For the text-containing cell, return its midpoint in (x, y) coordinate format. 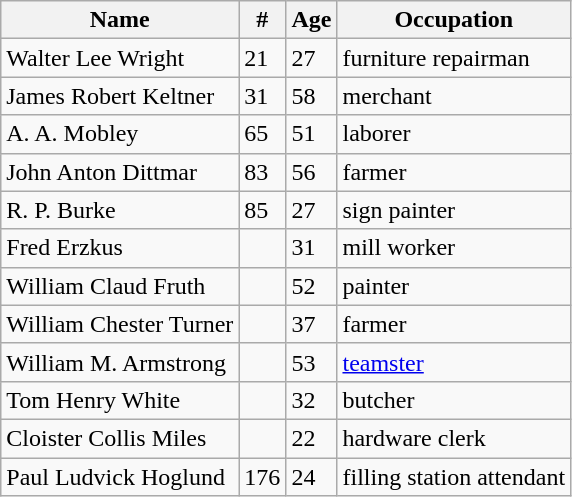
37 (312, 324)
A. A. Mobley (120, 134)
mill worker (454, 248)
32 (312, 400)
teamster (454, 362)
William Chester Turner (120, 324)
51 (312, 134)
sign painter (454, 210)
Paul Ludvick Hoglund (120, 477)
merchant (454, 96)
Tom Henry White (120, 400)
24 (312, 477)
William M. Armstrong (120, 362)
Name (120, 20)
22 (312, 438)
hardware clerk (454, 438)
John Anton Dittmar (120, 172)
56 (312, 172)
laborer (454, 134)
Cloister Collis Miles (120, 438)
butcher (454, 400)
53 (312, 362)
21 (262, 58)
painter (454, 286)
83 (262, 172)
85 (262, 210)
James Robert Keltner (120, 96)
Occupation (454, 20)
William Claud Fruth (120, 286)
65 (262, 134)
R. P. Burke (120, 210)
Walter Lee Wright (120, 58)
furniture repairman (454, 58)
# (262, 20)
Fred Erzkus (120, 248)
58 (312, 96)
176 (262, 477)
Age (312, 20)
52 (312, 286)
filling station attendant (454, 477)
